For the text-containing cell, return its midpoint in (X, Y) coordinate format. 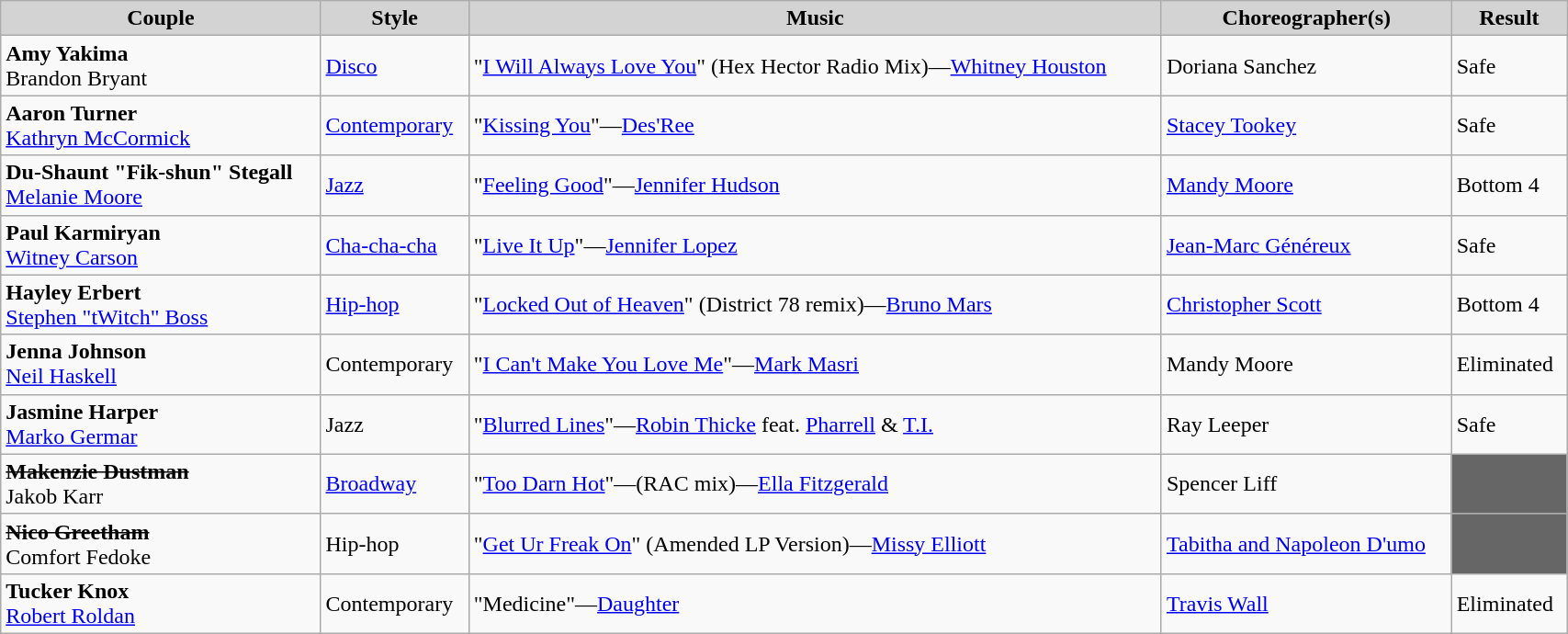
"Kissing You"—Des'Ree (815, 125)
"Live It Up"—Jennifer Lopez (815, 244)
Jean-Marc Généreux (1306, 244)
Du-Shaunt "Fik-shun" StegallMelanie Moore (161, 186)
Couple (161, 18)
Jenna JohnsonNeil Haskell (161, 364)
Tabitha and Napoleon D'umo (1306, 544)
"I Can't Make You Love Me"—Mark Masri (815, 364)
Cha-cha-cha (395, 244)
Choreographer(s) (1306, 18)
Broadway (395, 483)
"Feeling Good"—Jennifer Hudson (815, 186)
"Locked Out of Heaven" (District 78 remix)—Bruno Mars (815, 305)
Travis Wall (1306, 603)
Nico GreethamComfort Fedoke (161, 544)
Music (815, 18)
Makenzie DustmanJakob Karr (161, 483)
Hayley ErbertStephen "tWitch" Boss (161, 305)
"Medicine"—Daughter (815, 603)
Tucker KnoxRobert Roldan (161, 603)
Amy YakimaBrandon Bryant (161, 66)
Doriana Sanchez (1306, 66)
Christopher Scott (1306, 305)
Stacey Tookey (1306, 125)
Disco (395, 66)
Style (395, 18)
Ray Leeper (1306, 425)
Spencer Liff (1306, 483)
Paul KarmiryanWitney Carson (161, 244)
Jasmine HarperMarko Germar (161, 425)
"I Will Always Love You" (Hex Hector Radio Mix)—Whitney Houston (815, 66)
Aaron TurnerKathryn McCormick (161, 125)
Result (1508, 18)
"Get Ur Freak On" (Amended LP Version)—Missy Elliott (815, 544)
"Blurred Lines"—Robin Thicke feat. Pharrell & T.I. (815, 425)
"Too Darn Hot"—(RAC mix)—Ella Fitzgerald (815, 483)
